Return (x, y) of the center of cell containing provided text 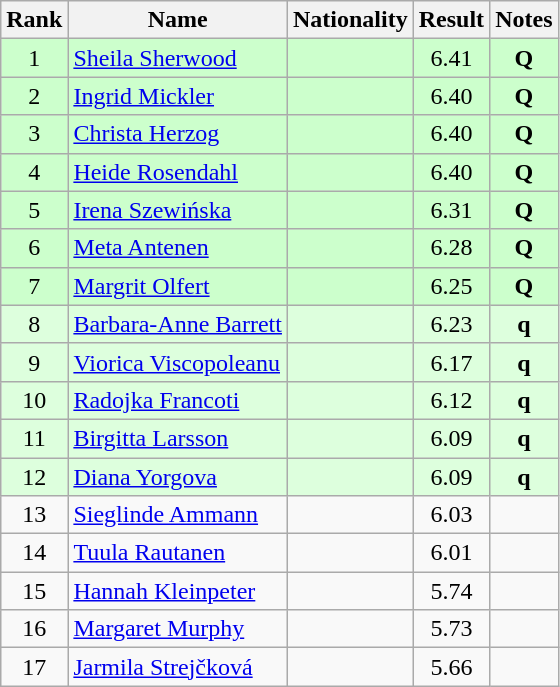
6.31 (451, 210)
1 (34, 58)
6.12 (451, 400)
2 (34, 96)
Viorica Viscopoleanu (178, 362)
9 (34, 362)
Tuula Rautanen (178, 553)
Sieglinde Ammann (178, 515)
5.74 (451, 591)
6.17 (451, 362)
14 (34, 553)
5.73 (451, 629)
6.28 (451, 248)
4 (34, 172)
Sheila Sherwood (178, 58)
Name (178, 20)
7 (34, 286)
12 (34, 477)
Hannah Kleinpeter (178, 591)
Birgitta Larsson (178, 438)
5 (34, 210)
Radojka Francoti (178, 400)
Jarmila Strejčková (178, 667)
6.25 (451, 286)
Rank (34, 20)
10 (34, 400)
Ingrid Mickler (178, 96)
Notes (524, 20)
16 (34, 629)
Irena Szewińska (178, 210)
3 (34, 134)
6 (34, 248)
5.66 (451, 667)
Diana Yorgova (178, 477)
Meta Antenen (178, 248)
6.03 (451, 515)
17 (34, 667)
6.23 (451, 324)
8 (34, 324)
Nationality (350, 20)
Margaret Murphy (178, 629)
6.41 (451, 58)
15 (34, 591)
Result (451, 20)
Christa Herzog (178, 134)
Heide Rosendahl (178, 172)
11 (34, 438)
13 (34, 515)
Barbara-Anne Barrett (178, 324)
Margrit Olfert (178, 286)
6.01 (451, 553)
